Capture the cell that displays the provided text and extract its [x, y] central coordinate. 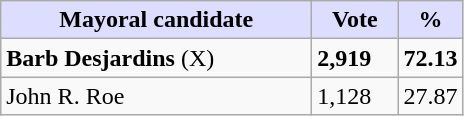
2,919 [355, 58]
Vote [355, 20]
% [430, 20]
1,128 [355, 96]
John R. Roe [156, 96]
Mayoral candidate [156, 20]
27.87 [430, 96]
Barb Desjardins (X) [156, 58]
72.13 [430, 58]
